Find where the given text appears and provide that cell's center as [x, y] coordinate. 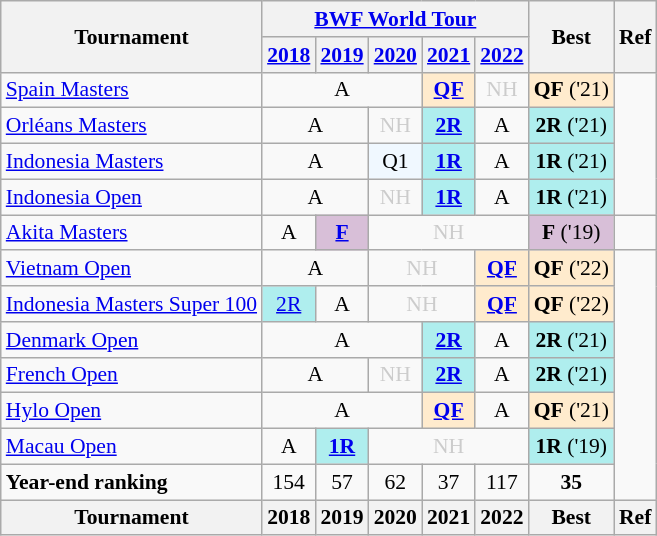
F [342, 233]
Q1 [396, 162]
Year-end ranking [132, 482]
Indonesia Masters [132, 162]
French Open [132, 375]
F ('19) [572, 233]
117 [502, 482]
Indonesia Masters Super 100 [132, 304]
BWF World Tour [395, 19]
154 [288, 482]
62 [396, 482]
35 [572, 482]
Akita Masters [132, 233]
Orléans Masters [132, 126]
Hylo Open [132, 411]
1R ('19) [572, 447]
57 [342, 482]
37 [448, 482]
Denmark Open [132, 340]
Indonesia Open [132, 197]
Vietnam Open [132, 269]
Spain Masters [132, 90]
Macau Open [132, 447]
